Return the (X, Y) coordinate for the center point of the cell that contains the specified text.  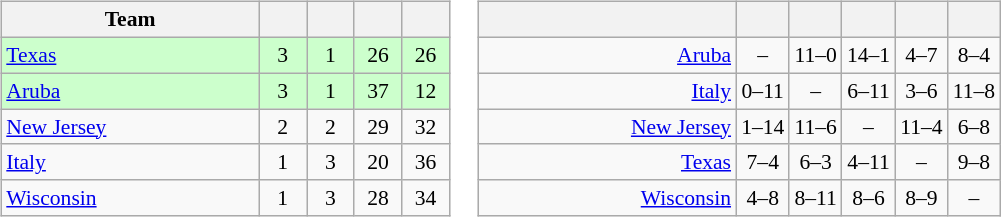
14–1 (868, 55)
6–11 (868, 91)
29 (378, 127)
Team (130, 20)
8–11 (815, 198)
20 (378, 162)
1–14 (762, 127)
37 (378, 91)
34 (426, 198)
0–11 (762, 91)
11–6 (815, 127)
32 (426, 127)
28 (378, 198)
11–4 (921, 127)
12 (426, 91)
11–8 (974, 91)
8–9 (921, 198)
8–6 (868, 198)
6–8 (974, 127)
11–0 (815, 55)
4–11 (868, 162)
4–7 (921, 55)
6–3 (815, 162)
7–4 (762, 162)
3–6 (921, 91)
36 (426, 162)
9–8 (974, 162)
4–8 (762, 198)
8–4 (974, 55)
